Scan for the cell matching the given text and deliver its [X, Y] coordinate at center. 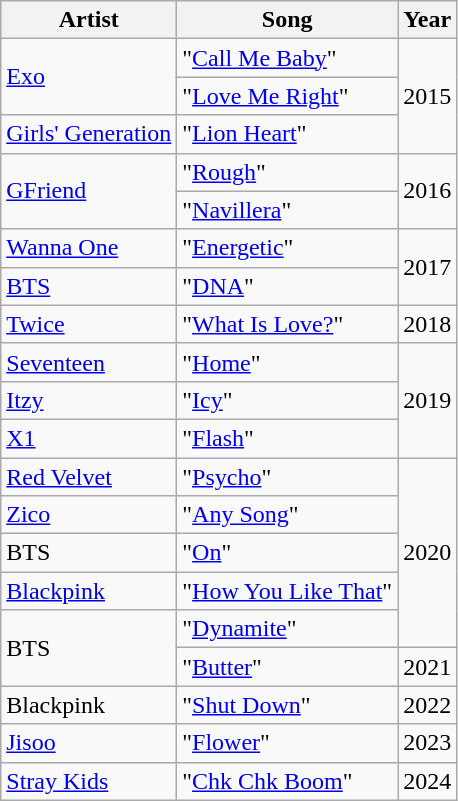
Exo [89, 77]
2019 [428, 400]
2024 [428, 781]
2022 [428, 705]
"Shut Down" [288, 705]
"Love Me Right" [288, 96]
2018 [428, 324]
"Psycho" [288, 477]
"Chk Chk Boom" [288, 781]
"Energetic" [288, 248]
"Call Me Baby" [288, 58]
GFriend [89, 191]
"Flower" [288, 743]
2017 [428, 267]
"How You Like That" [288, 591]
Year [428, 20]
Artist [89, 20]
Wanna One [89, 248]
X1 [89, 438]
"What Is Love?" [288, 324]
"Dynamite" [288, 629]
Girls' Generation [89, 134]
Red Velvet [89, 477]
2016 [428, 191]
"Rough" [288, 172]
"Any Song" [288, 515]
2021 [428, 667]
"Navillera" [288, 210]
Stray Kids [89, 781]
2015 [428, 96]
"Butter" [288, 667]
"DNA" [288, 286]
2023 [428, 743]
Itzy [89, 400]
Twice [89, 324]
"Flash" [288, 438]
"Home" [288, 362]
Jisoo [89, 743]
Zico [89, 515]
"Icy" [288, 400]
"Lion Heart" [288, 134]
"On" [288, 553]
Song [288, 20]
Seventeen [89, 362]
2020 [428, 553]
